Find where the given text appears and provide that cell's center as [x, y] coordinate. 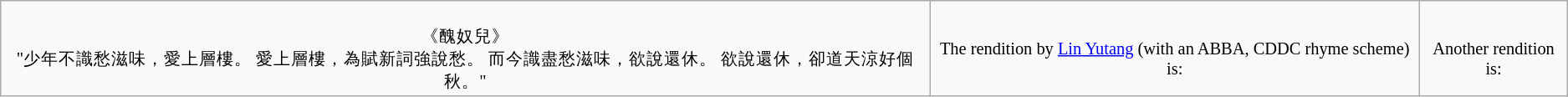
《醜奴兒》"少年不識愁滋味，愛上層樓。 愛上層樓，為賦新詞強說愁。 而今識盡愁滋味，欲說還休。 欲說還休，卻道天涼好個秋。" [465, 48]
Another rendition is: [1494, 48]
The rendition by Lin Yutang (with an ABBA, CDDC rhyme scheme) is: [1174, 48]
